For the text-containing cell, return its midpoint in [x, y] coordinate format. 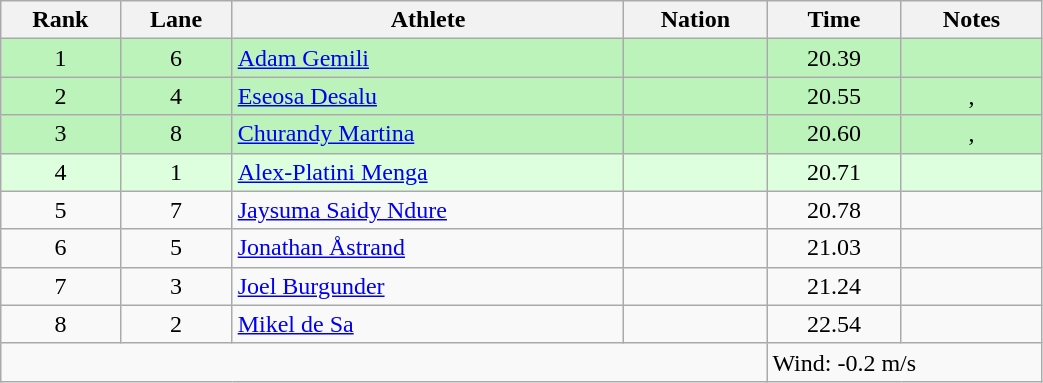
Adam Gemili [428, 58]
Athlete [428, 20]
22.54 [834, 324]
Rank [60, 20]
20.78 [834, 210]
Jaysuma Saidy Ndure [428, 210]
Wind: -0.2 m/s [904, 362]
21.03 [834, 248]
Churandy Martina [428, 134]
20.55 [834, 96]
20.71 [834, 172]
20.39 [834, 58]
20.60 [834, 134]
Notes [972, 20]
Nation [696, 20]
Mikel de Sa [428, 324]
21.24 [834, 286]
Eseosa Desalu [428, 96]
Jonathan Åstrand [428, 248]
Time [834, 20]
Joel Burgunder [428, 286]
Lane [176, 20]
Alex-Platini Menga [428, 172]
